Extract the [x, y] coordinate from the center of the cell holding the provided text.  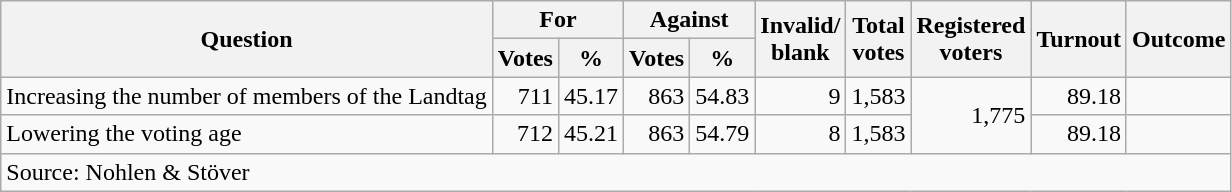
Increasing the number of members of the Landtag [247, 96]
For [558, 20]
54.79 [722, 134]
Question [247, 39]
54.83 [722, 96]
Outcome [1178, 39]
Registeredvoters [971, 39]
Invalid/blank [800, 39]
45.21 [590, 134]
9 [800, 96]
Lowering the voting age [247, 134]
1,775 [971, 115]
Totalvotes [878, 39]
45.17 [590, 96]
Source: Nohlen & Stöver [616, 172]
Against [690, 20]
712 [525, 134]
Turnout [1079, 39]
711 [525, 96]
8 [800, 134]
